Identify which cell holds the provided text, then report its (X, Y) central coordinate. 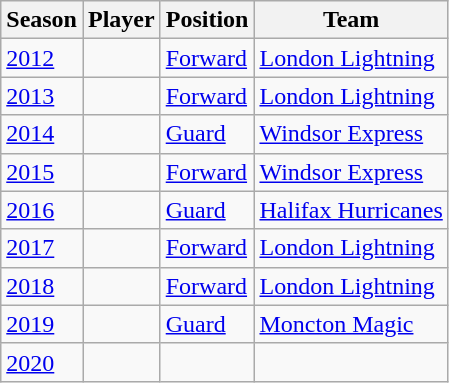
2013 (42, 96)
Halifax Hurricanes (351, 210)
2020 (42, 362)
2016 (42, 210)
Moncton Magic (351, 324)
2017 (42, 248)
2015 (42, 172)
Season (42, 20)
2014 (42, 134)
2012 (42, 58)
2019 (42, 324)
Position (207, 20)
Player (121, 20)
2018 (42, 286)
Team (351, 20)
